Provide the [X, Y] coordinate of the cell's center where the given text is located.  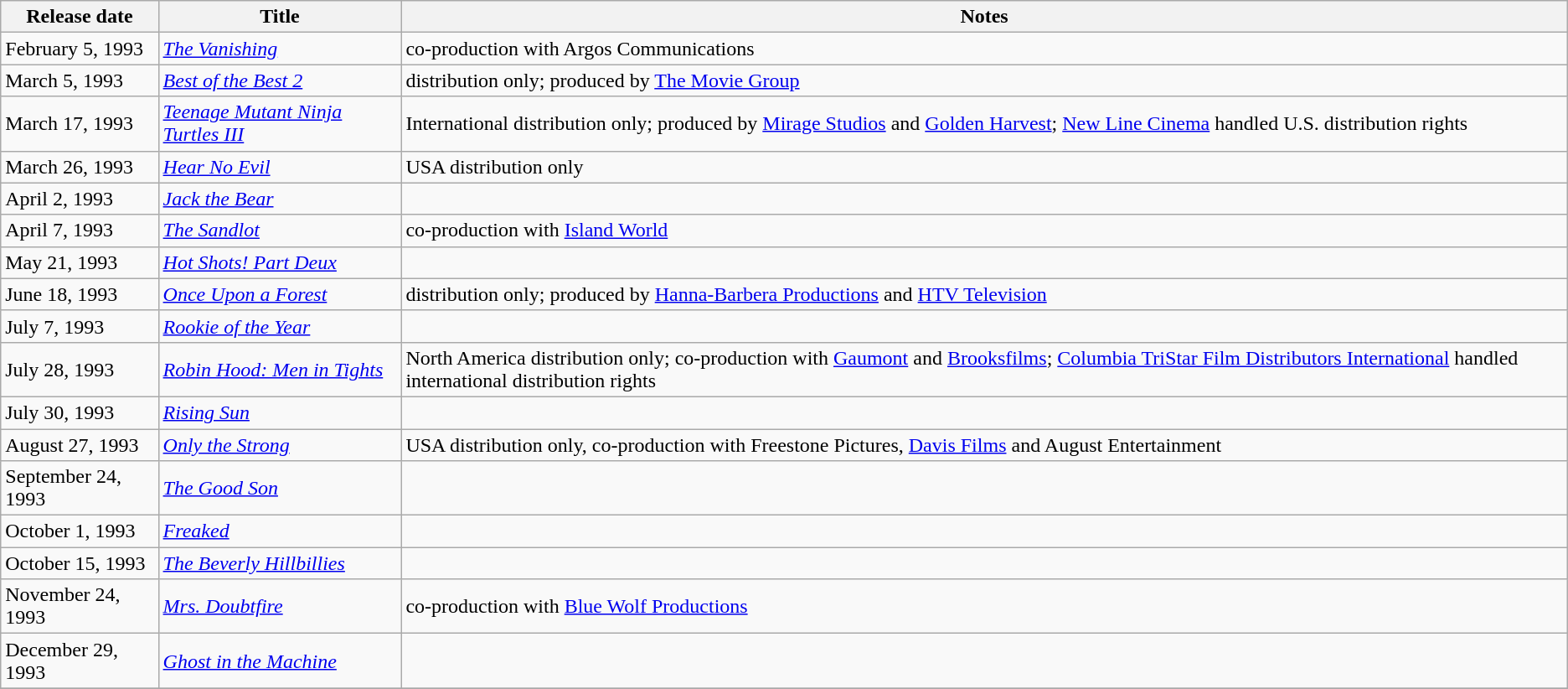
USA distribution only, co-production with Freestone Pictures, Davis Films and August Entertainment [984, 445]
Rookie of the Year [280, 326]
co-production with Island World [984, 231]
Only the Strong [280, 445]
co-production with Argos Communications [984, 49]
February 5, 1993 [80, 49]
March 17, 1993 [80, 124]
March 26, 1993 [80, 167]
co-production with Blue Wolf Productions [984, 607]
Teenage Mutant Ninja Turtles III [280, 124]
March 5, 1993 [80, 80]
April 7, 1993 [80, 231]
Mrs. Doubtfire [280, 607]
October 15, 1993 [80, 563]
Title [280, 17]
October 1, 1993 [80, 531]
distribution only; produced by The Movie Group [984, 80]
Once Upon a Forest [280, 294]
April 2, 1993 [80, 199]
International distribution only; produced by Mirage Studios and Golden Harvest; New Line Cinema handled U.S. distribution rights [984, 124]
November 24, 1993 [80, 607]
September 24, 1993 [80, 488]
Release date [80, 17]
December 29, 1993 [80, 661]
July 7, 1993 [80, 326]
July 30, 1993 [80, 412]
The Vanishing [280, 49]
The Good Son [280, 488]
May 21, 1993 [80, 262]
Notes [984, 17]
June 18, 1993 [80, 294]
Rising Sun [280, 412]
Jack the Bear [280, 199]
Hot Shots! Part Deux [280, 262]
Freaked [280, 531]
The Beverly Hillbillies [280, 563]
The Sandlot [280, 231]
July 28, 1993 [80, 369]
Robin Hood: Men in Tights [280, 369]
USA distribution only [984, 167]
distribution only; produced by Hanna-Barbera Productions and HTV Television [984, 294]
Best of the Best 2 [280, 80]
August 27, 1993 [80, 445]
Ghost in the Machine [280, 661]
Hear No Evil [280, 167]
